Output the [X, Y] coordinate of the center of the cell containing the given text.  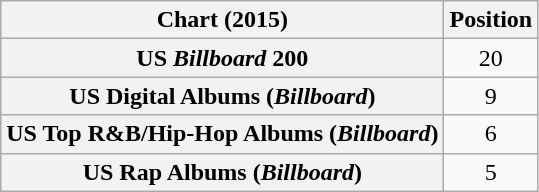
US Billboard 200 [222, 58]
9 [491, 96]
US Rap Albums (Billboard) [222, 172]
5 [491, 172]
Chart (2015) [222, 20]
Position [491, 20]
US Top R&B/Hip-Hop Albums (Billboard) [222, 134]
US Digital Albums (Billboard) [222, 96]
20 [491, 58]
6 [491, 134]
